Provide the [x, y] coordinate of the cell's center where the given text is located.  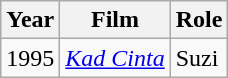
Kad Cinta [115, 58]
Film [115, 20]
Suzi [199, 58]
Year [30, 20]
Role [199, 20]
1995 [30, 58]
